Return the (x, y) coordinate for the center point of the cell that contains the specified text.  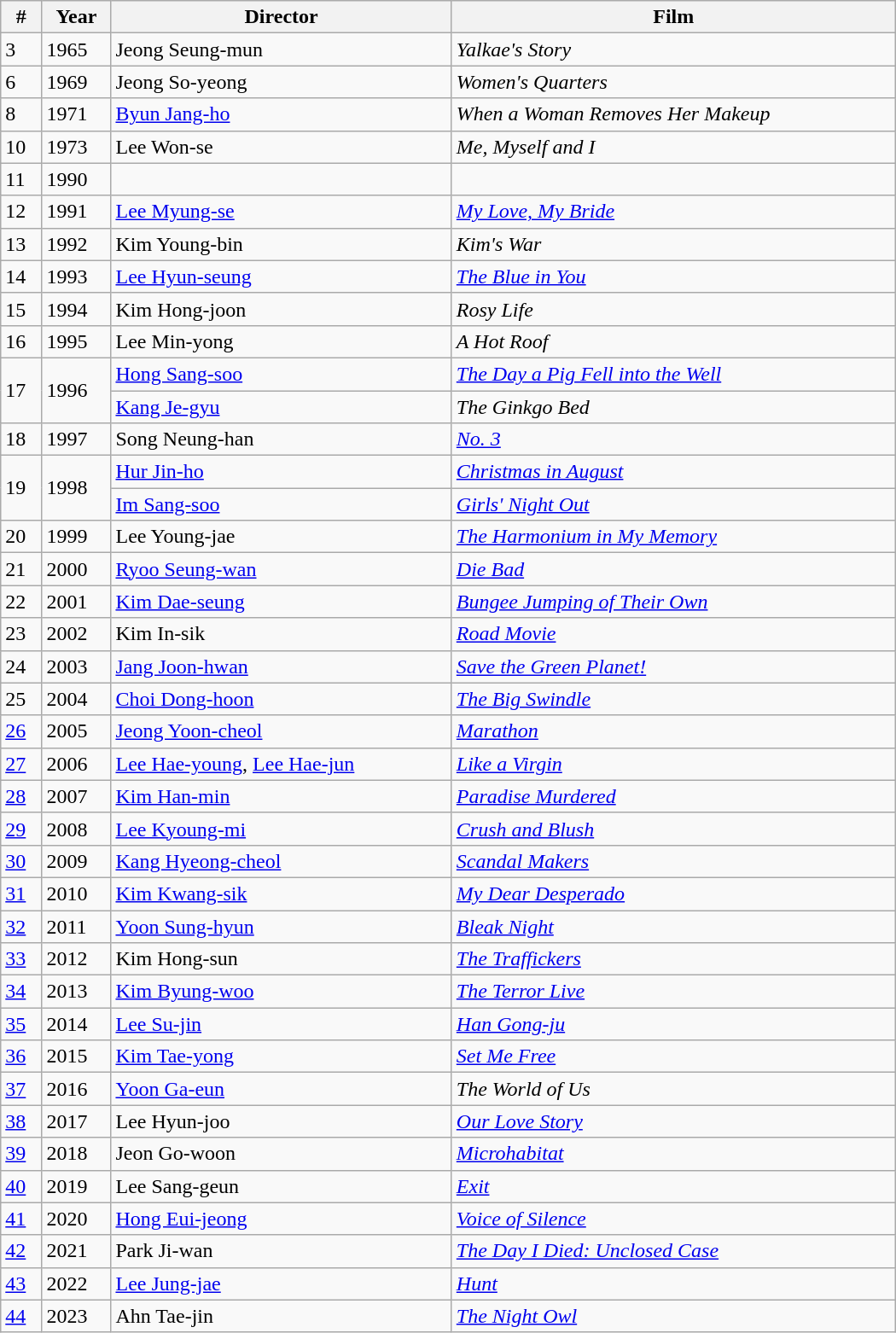
Yalkae's Story (673, 49)
Jeong Seung-mun (282, 49)
Me, Myself and I (673, 147)
Crush and Blush (673, 829)
24 (21, 666)
37 (21, 1089)
2011 (77, 926)
The Terror Live (673, 992)
Park Ji-wan (282, 1251)
My Love, My Bride (673, 212)
12 (21, 212)
My Dear Desperado (673, 894)
Lee Young-jae (282, 537)
2005 (77, 731)
33 (21, 959)
2017 (77, 1121)
Lee Jung-jae (282, 1284)
Lee Kyoung-mi (282, 829)
The Traffickers (673, 959)
Marathon (673, 731)
Ahn Tae-jin (282, 1316)
8 (21, 114)
Die Bad (673, 569)
1993 (77, 276)
Byun Jang-ho (282, 114)
25 (21, 699)
The Ginkgo Bed (673, 407)
2014 (77, 1024)
2012 (77, 959)
1971 (77, 114)
39 (21, 1154)
Lee Myung-se (282, 212)
1991 (77, 212)
2022 (77, 1284)
Voice of Silence (673, 1219)
1999 (77, 537)
21 (21, 569)
18 (21, 439)
2009 (77, 861)
Kim Dae-seung (282, 602)
1990 (77, 179)
Exit (673, 1186)
13 (21, 244)
Lee Won-se (282, 147)
Paradise Murdered (673, 796)
30 (21, 861)
2007 (77, 796)
The Big Swindle (673, 699)
The Night Owl (673, 1316)
3 (21, 49)
43 (21, 1284)
31 (21, 894)
Lee Hae-young, Lee Hae-jun (282, 764)
2002 (77, 634)
15 (21, 309)
Kang Hyeong-cheol (282, 861)
Lee Hyun-seung (282, 276)
Women's Quarters (673, 82)
2004 (77, 699)
34 (21, 992)
29 (21, 829)
Lee Sang-geun (282, 1186)
Kim Kwang-sik (282, 894)
Kim Young-bin (282, 244)
The Blue in You (673, 276)
16 (21, 341)
6 (21, 82)
Kim Hong-sun (282, 959)
Jang Joon-hwan (282, 666)
Hunt (673, 1284)
Yoon Sung-hyun (282, 926)
2013 (77, 992)
Jeong So-yeong (282, 82)
38 (21, 1121)
Rosy Life (673, 309)
Song Neung-han (282, 439)
The Harmonium in My Memory (673, 537)
1969 (77, 82)
Yoon Ga-eun (282, 1089)
Bungee Jumping of Their Own (673, 602)
2003 (77, 666)
2015 (77, 1057)
2020 (77, 1219)
Save the Green Planet! (673, 666)
Year (77, 17)
Kim In-sik (282, 634)
1965 (77, 49)
2016 (77, 1089)
Bleak Night (673, 926)
The Day I Died: Unclosed Case (673, 1251)
Christmas in August (673, 472)
28 (21, 796)
Lee Min-yong (282, 341)
41 (21, 1219)
Choi Dong-hoon (282, 699)
20 (21, 537)
44 (21, 1316)
2006 (77, 764)
No. 3 (673, 439)
Kim Hong-joon (282, 309)
23 (21, 634)
Set Me Free (673, 1057)
Kim Han-min (282, 796)
1996 (77, 390)
Kim's War (673, 244)
2008 (77, 829)
2001 (77, 602)
36 (21, 1057)
Hong Eui-jeong (282, 1219)
26 (21, 731)
Jeong Yoon-cheol (282, 731)
Hur Jin-ho (282, 472)
# (21, 17)
Our Love Story (673, 1121)
Road Movie (673, 634)
Like a Virgin (673, 764)
Director (282, 17)
1997 (77, 439)
Hong Sang-soo (282, 374)
22 (21, 602)
2018 (77, 1154)
When a Woman Removes Her Makeup (673, 114)
1992 (77, 244)
27 (21, 764)
Han Gong-ju (673, 1024)
11 (21, 179)
1998 (77, 488)
Lee Su-jin (282, 1024)
1973 (77, 147)
Lee Hyun-joo (282, 1121)
42 (21, 1251)
Kim Byung-woo (282, 992)
10 (21, 147)
A Hot Roof (673, 341)
32 (21, 926)
35 (21, 1024)
1994 (77, 309)
The Day a Pig Fell into the Well (673, 374)
1995 (77, 341)
2019 (77, 1186)
2010 (77, 894)
17 (21, 390)
Scandal Makers (673, 861)
2023 (77, 1316)
Microhabitat (673, 1154)
2000 (77, 569)
2021 (77, 1251)
14 (21, 276)
Im Sang-soo (282, 504)
Girls' Night Out (673, 504)
40 (21, 1186)
Film (673, 17)
The World of Us (673, 1089)
Ryoo Seung-wan (282, 569)
19 (21, 488)
Jeon Go-woon (282, 1154)
Kim Tae-yong (282, 1057)
Kang Je-gyu (282, 407)
